Pinpoint the cell where the given text exists, returning its [x, y] midpoint coordinate. 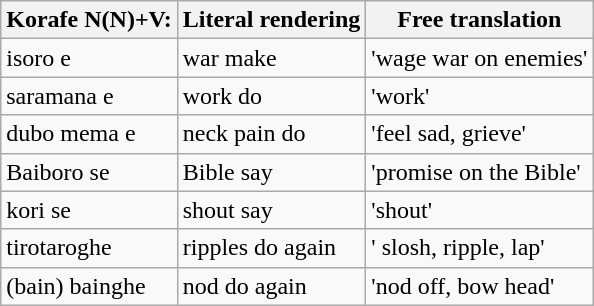
'feel sad, grieve' [480, 134]
dubo mema e [89, 134]
work do [272, 96]
Literal rendering [272, 20]
'shout' [480, 210]
neck pain do [272, 134]
war make [272, 58]
'work' [480, 96]
Baiboro se [89, 172]
ripples do again [272, 248]
'nod off, bow head' [480, 286]
isoro e [89, 58]
'wage war on enemies' [480, 58]
Free translation [480, 20]
'promise on the Bible' [480, 172]
Korafe N(N)+V: [89, 20]
kori se [89, 210]
tirotaroghe [89, 248]
' slosh, ripple, lap' [480, 248]
Bible say [272, 172]
shout say [272, 210]
(bain) bainghe [89, 286]
saramana e [89, 96]
nod do again [272, 286]
